Capture the cell that displays the provided text and extract its [x, y] central coordinate. 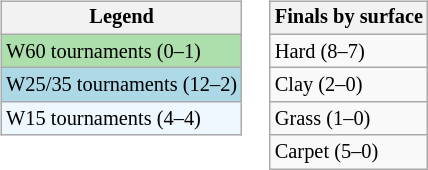
Grass (1–0) [349, 119]
Carpet (5–0) [349, 152]
Legend [122, 18]
W25/35 tournaments (12–2) [122, 85]
Finals by surface [349, 18]
Clay (2–0) [349, 85]
Hard (8–7) [349, 51]
W60 tournaments (0–1) [122, 51]
W15 tournaments (4–4) [122, 119]
